From the cell containing the given text, extract its center point as [X, Y] coordinate. 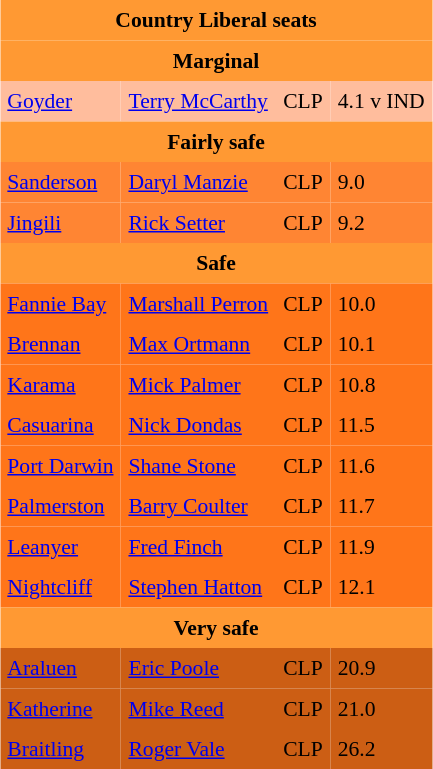
Mick Palmer [198, 384]
Nightcliff [60, 587]
26.2 [381, 749]
Country Liberal seats [216, 20]
Fred Finch [198, 546]
Eric Poole [198, 668]
Fairly safe [216, 141]
Nick Dondas [198, 425]
9.2 [381, 222]
Marginal [216, 60]
12.1 [381, 587]
Safe [216, 263]
Port Darwin [60, 465]
Sanderson [60, 182]
Shane Stone [198, 465]
10.1 [381, 344]
Roger Vale [198, 749]
Mike Reed [198, 708]
Rick Setter [198, 222]
Very safe [216, 627]
Casuarina [60, 425]
Terry McCarthy [198, 101]
Stephen Hatton [198, 587]
Leanyer [60, 546]
10.8 [381, 384]
Goyder [60, 101]
Araluen [60, 668]
21.0 [381, 708]
10.0 [381, 303]
Palmerston [60, 506]
11.9 [381, 546]
Jingili [60, 222]
11.6 [381, 465]
4.1 v IND [381, 101]
Max Ortmann [198, 344]
20.9 [381, 668]
Marshall Perron [198, 303]
Brennan [60, 344]
Barry Coulter [198, 506]
9.0 [381, 182]
11.5 [381, 425]
Katherine [60, 708]
Braitling [60, 749]
Fannie Bay [60, 303]
Daryl Manzie [198, 182]
Karama [60, 384]
11.7 [381, 506]
